Locate the cell with the specified text and output its (X, Y) center coordinate. 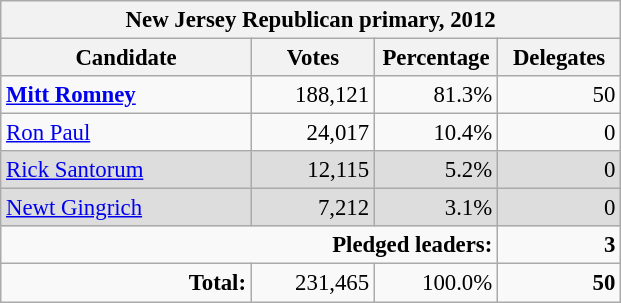
10.4% (436, 133)
Votes (312, 58)
New Jersey Republican primary, 2012 (311, 20)
Total: (126, 283)
Percentage (436, 58)
81.3% (436, 95)
Mitt Romney (126, 95)
100.0% (436, 283)
3.1% (436, 208)
Ron Paul (126, 133)
Rick Santorum (126, 170)
7,212 (312, 208)
Pledged leaders: (250, 245)
24,017 (312, 133)
Newt Gingrich (126, 208)
12,115 (312, 170)
Candidate (126, 58)
Delegates (560, 58)
188,121 (312, 95)
3 (560, 245)
231,465 (312, 283)
5.2% (436, 170)
